Scan for the cell matching the given text and deliver its (X, Y) coordinate at center. 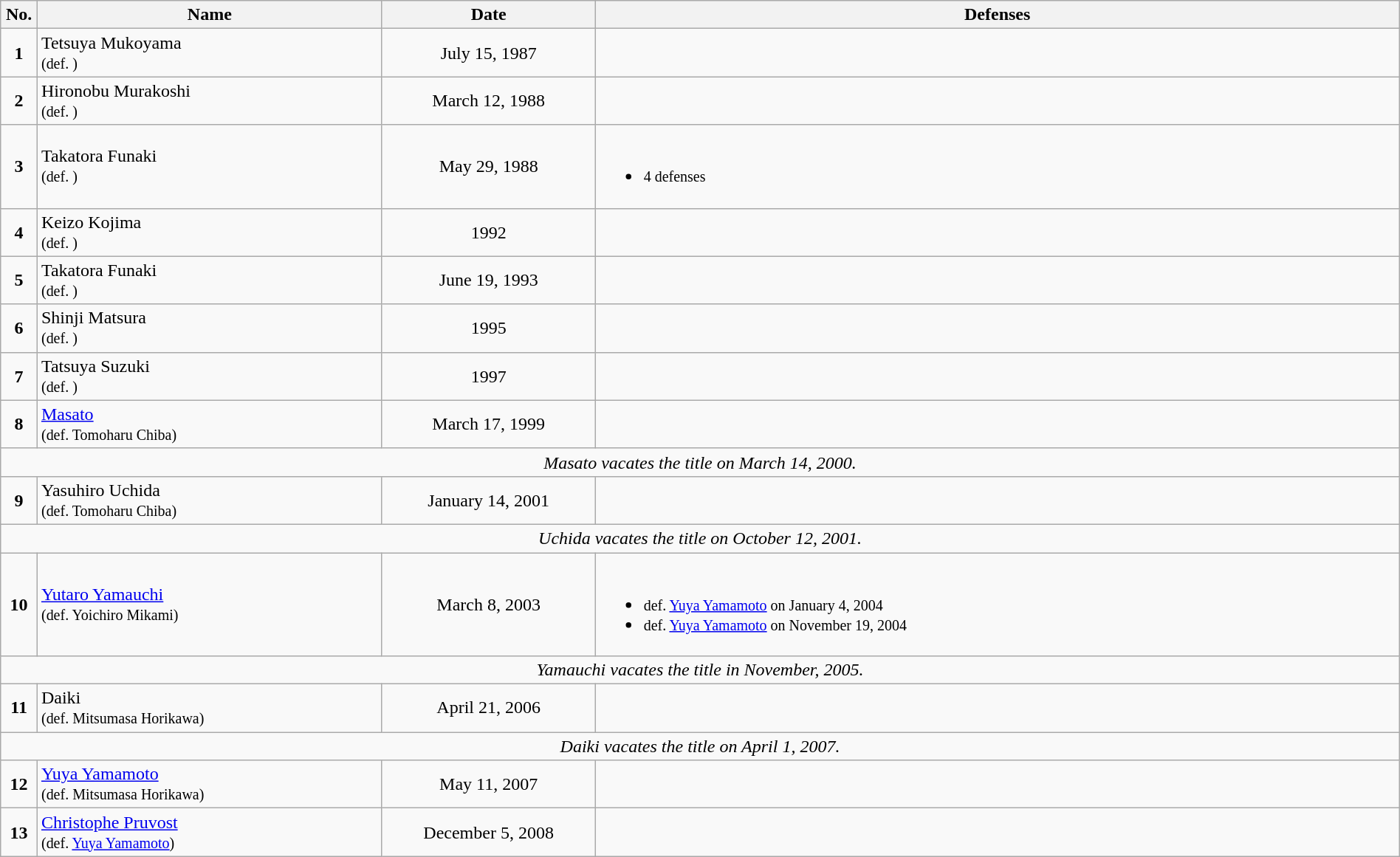
8 (19, 424)
13 (19, 833)
Tatsuya Suzuki (def. ) (210, 376)
6 (19, 328)
5 (19, 280)
12 (19, 784)
December 5, 2008 (489, 833)
3 (19, 167)
Masato vacates the title on March 14, 2000. (700, 462)
Christophe Pruvost (def. Yuya Yamamoto) (210, 833)
2 (19, 100)
Date (489, 15)
11 (19, 709)
June 19, 1993 (489, 280)
March 8, 2003 (489, 604)
March 17, 1999 (489, 424)
January 14, 2001 (489, 500)
1 (19, 53)
Defenses (997, 15)
July 15, 1987 (489, 53)
Tetsuya Mukoyama (def. ) (210, 53)
March 12, 1988 (489, 100)
4 (19, 232)
No. (19, 15)
Keizo Kojima (def. ) (210, 232)
Daiki (def. Mitsumasa Horikawa) (210, 709)
Shinji Matsura (def. ) (210, 328)
May 11, 2007 (489, 784)
1992 (489, 232)
1995 (489, 328)
Masato (def. Tomoharu Chiba) (210, 424)
Name (210, 15)
Uchida vacates the title on October 12, 2001. (700, 538)
Yamauchi vacates the title in November, 2005. (700, 670)
May 29, 1988 (489, 167)
7 (19, 376)
Hironobu Murakoshi (def. ) (210, 100)
def. Yuya Yamamoto on January 4, 2004 def. Yuya Yamamoto on November 19, 2004 (997, 604)
Daiki vacates the title on April 1, 2007. (700, 746)
10 (19, 604)
4 defenses (997, 167)
April 21, 2006 (489, 709)
1997 (489, 376)
Yutaro Yamauchi (def. Yoichiro Mikami) (210, 604)
9 (19, 500)
Yuya Yamamoto (def. Mitsumasa Horikawa) (210, 784)
Yasuhiro Uchida (def. Tomoharu Chiba) (210, 500)
